Output the (x, y) coordinate of the center of the cell containing the given text.  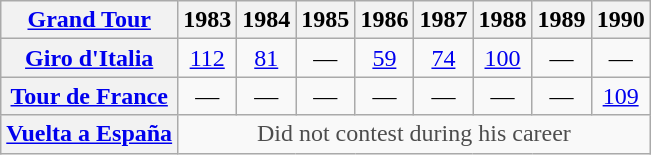
109 (620, 96)
112 (208, 58)
Did not contest during his career (414, 134)
Grand Tour (90, 20)
1983 (208, 20)
59 (384, 58)
1989 (562, 20)
Giro d'Italia (90, 58)
1985 (326, 20)
1984 (266, 20)
Tour de France (90, 96)
100 (502, 58)
81 (266, 58)
1988 (502, 20)
1987 (444, 20)
74 (444, 58)
Vuelta a España (90, 134)
1986 (384, 20)
1990 (620, 20)
